For the text-containing cell, return its midpoint in [x, y] coordinate format. 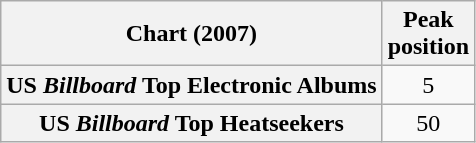
Chart (2007) [192, 34]
Peakposition [428, 34]
5 [428, 85]
US Billboard Top Heatseekers [192, 123]
US Billboard Top Electronic Albums [192, 85]
50 [428, 123]
